Determine the [x, y] coordinate at the center of the cell enclosing the given text.  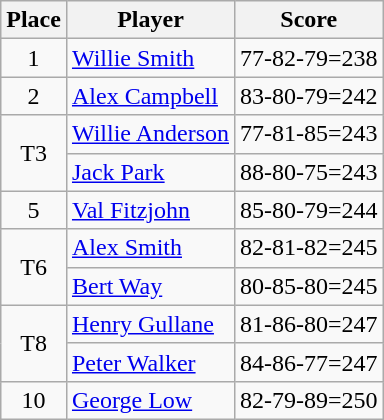
85-80-79=244 [310, 210]
80-85-80=245 [310, 286]
George Low [150, 400]
88-80-75=243 [310, 172]
Henry Gullane [150, 324]
Alex Smith [150, 248]
Willie Smith [150, 58]
T3 [34, 153]
77-81-85=243 [310, 134]
82-81-82=245 [310, 248]
Bert Way [150, 286]
Val Fitzjohn [150, 210]
2 [34, 96]
Alex Campbell [150, 96]
Willie Anderson [150, 134]
Peter Walker [150, 362]
81-86-80=247 [310, 324]
Score [310, 20]
77-82-79=238 [310, 58]
83-80-79=242 [310, 96]
10 [34, 400]
Place [34, 20]
82-79-89=250 [310, 400]
T6 [34, 267]
Player [150, 20]
T8 [34, 343]
1 [34, 58]
84-86-77=247 [310, 362]
5 [34, 210]
Jack Park [150, 172]
